Return (X, Y) of the center of cell containing provided text 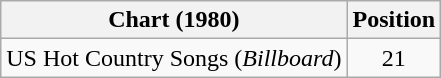
US Hot Country Songs (Billboard) (174, 58)
21 (394, 58)
Position (394, 20)
Chart (1980) (174, 20)
